Scan for the cell matching the given text and deliver its [X, Y] coordinate at center. 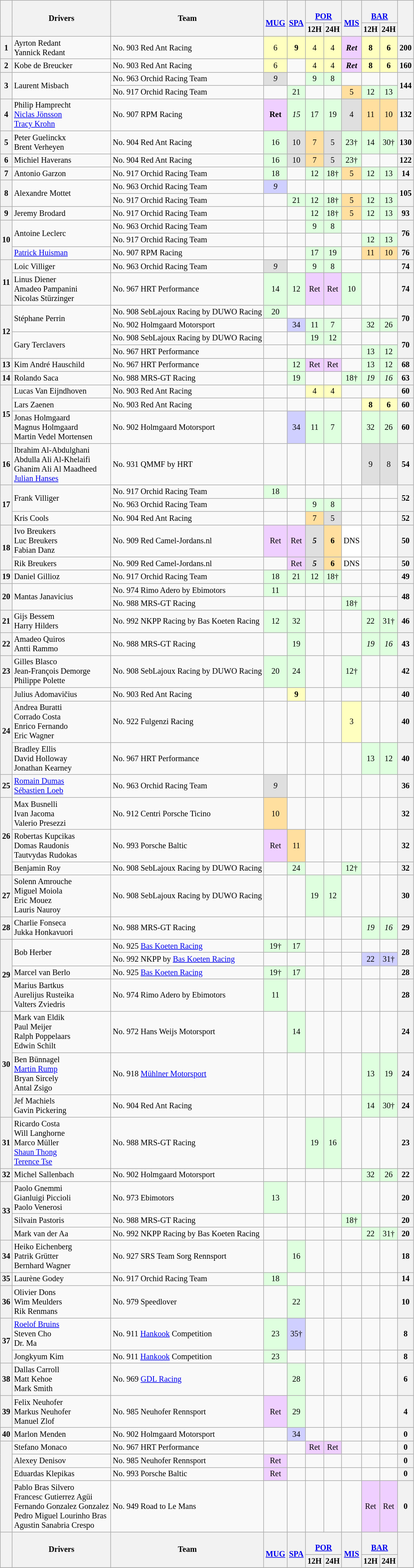
Lucas Van Eijndhoven [61, 391]
122 [405, 160]
No. 979 Speedlover [187, 1302]
93 [405, 213]
Ivo Breukers Luc Breukers Fabian Danz [61, 541]
48 [405, 596]
68 [405, 365]
Robertas Kupcikas Domas Raudonis Tautvydas Rudokas [61, 845]
42 [405, 671]
Gary Terclavers [61, 344]
Ben Bünnagel Martin Rump Bryan Sircely Antal Zsigo [61, 1074]
130 [405, 142]
46 [405, 621]
Loic Villiger [61, 266]
Roelof Bruins Steven Cho Dr. Ma [61, 1334]
Mark van der Aa [61, 1234]
Linus Diener Amadeo Pampanini Nicolas Stürzinger [61, 289]
Kobe de Breucker [61, 65]
144 [405, 85]
Kris Cools [61, 518]
Benjamin Roy [61, 868]
Jef Machiels Gavin Pickering [61, 1106]
Ricardo Costa Will Langhorne Marco Müller Shaun Thong Terence Tse [61, 1143]
Mantas Janavicius [61, 596]
63 [405, 378]
Lars Zaenen [61, 405]
Charlie Fonseca Jukka Honkavuori [61, 928]
Jonas Holmgaard Magnus Holmgaard Martin Vedel Mortensen [61, 427]
Jongkyum Kim [61, 1356]
1 [6, 48]
Julius Adomavičius [61, 694]
No. 912 Centri Porsche Ticino [187, 814]
Michiel Haverans [61, 160]
Marlon Menden [61, 1434]
Rolando Saca [61, 378]
Laurène Godey [61, 1279]
Marcel van Berlo [61, 972]
Solenn Amrouche Miguel Moiola Eric Mouez Lauris Nauroy [61, 896]
35† [297, 1334]
27 [6, 896]
Antoine Leclerc [61, 233]
Bradley Ellis David Holloway Jonathan Kearney [61, 758]
132 [405, 115]
Dallas Carroll Matt Kehoe Mark Smith [61, 1379]
37 [6, 1340]
No. 949 Road to Le Mans [187, 1506]
33 [6, 1211]
Laurent Misbach [61, 85]
Gilles Blasco Jean-François Demorge Philippe Polette [61, 671]
Alexey Denisov [61, 1461]
25 [6, 786]
Pablo Bras Silvero Francesc Gutierrez Agüi Fernando Gonzalez Gonzalez Pedro Miguel Lourinho Bras Agustin Sanabria Crespo [61, 1506]
Jeremy Brodard [61, 213]
105 [405, 193]
Kim André Hauschild [61, 365]
43 [405, 644]
Philip Hamprecht Niclas Jönsson Tracy Krohn [61, 115]
No. 931 QMMF by HRT [187, 464]
No. 918 Mühlner Motorsport [187, 1074]
No. 972 Hans Weijs Motorsport [187, 1032]
38 [6, 1379]
No. 927 SRS Team Sorg Rennsport [187, 1256]
Patrick Huisman [61, 253]
160 [405, 65]
Paolo Gnemmi Gianluigi Piccioli Paolo Venerosi [61, 1198]
Gijs Bessem Harry Hilders [61, 621]
Mark van Eldik Paul Meijer Ralph Poppelaars Edwin Schilt [61, 1032]
Alexandre Mottet [61, 193]
Olivier Dons Wim Meulders Rik Renmans [61, 1302]
Antonio Garzon [61, 173]
200 [405, 48]
No. 969 GDL Racing [187, 1379]
Rik Breukers [61, 563]
Michel Sallenbach [61, 1175]
39 [6, 1412]
Ayrton Redant Yannick Redant [61, 48]
Andrea Buratti Corrado Costa Enrico Fernando Eric Wagner [61, 722]
Bob Herber [61, 953]
Marius Bartkus Aurelijus Rusteika Valters Zviedris [61, 995]
Peter Guelinckx Brent Verheyen [61, 142]
Amadeo Quiros Antti Rammo [61, 644]
Heiko Eichenberg Patrik Grütter Bernhard Wagner [61, 1256]
Silvain Pastoris [61, 1220]
49 [405, 577]
Ibrahim Al-Abdulghani Abdulla Ali Al-Khelaifi Ghanim Ali Al Maadheed Julian Hanses [61, 464]
No. 992 NKPP by Bas Koeten Racing [187, 959]
Stefano Monaco [61, 1447]
Daniel Gillioz [61, 577]
31 [6, 1143]
No. 973 Ebimotors [187, 1198]
Romain Dumas Sébastien Loeb [61, 786]
54 [405, 464]
Eduardas Klepikas [61, 1474]
2 [6, 65]
No. 922 Fulgenzi Racing [187, 722]
Max Busnelli Ivan Jacoma Valerio Presezzi [61, 814]
Frank Villiger [61, 498]
Stéphane Perrin [61, 318]
Felix Neuhofer Markus Neuhofer Manuel Zlof [61, 1412]
35 [6, 1279]
